Scan for the cell matching the given text and deliver its (x, y) coordinate at center. 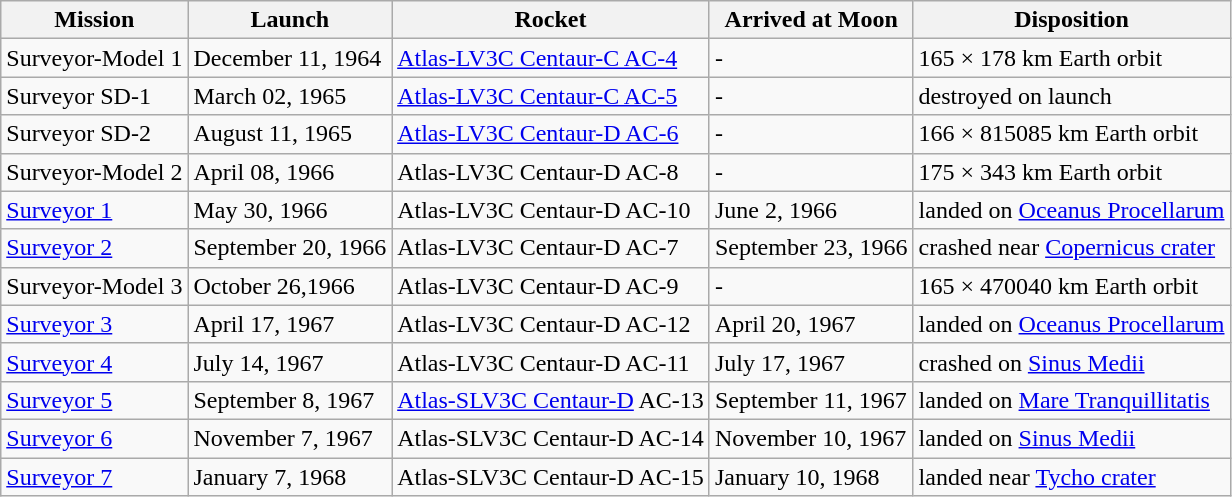
January 7, 1968 (290, 477)
Surveyor 2 (94, 248)
Arrived at Moon (811, 20)
Surveyor 3 (94, 324)
April 20, 1967 (811, 324)
September 23, 1966 (811, 248)
landed on Mare Tranquillitatis (1072, 400)
March 02, 1965 (290, 96)
Atlas-SLV3C Centaur-D AC-14 (551, 438)
September 20, 1966 (290, 248)
January 10, 1968 (811, 477)
April 08, 1966 (290, 172)
Surveyor 7 (94, 477)
Launch (290, 20)
June 2, 1966 (811, 210)
165 × 470040 km Earth orbit (1072, 286)
crashed near Copernicus crater (1072, 248)
Atlas-SLV3C Centaur-D AC-13 (551, 400)
December 11, 1964 (290, 58)
Atlas-SLV3C Centaur-D AC-15 (551, 477)
September 11, 1967 (811, 400)
Atlas-LV3C Centaur-D AC-6 (551, 134)
175 × 343 km Earth orbit (1072, 172)
Surveyor 6 (94, 438)
landed near Tycho crater (1072, 477)
Rocket (551, 20)
Mission (94, 20)
Surveyor SD-1 (94, 96)
Atlas-LV3C Centaur-D AC-7 (551, 248)
Surveyor 5 (94, 400)
165 × 178 km Earth orbit (1072, 58)
Atlas-LV3C Centaur-C AC-4 (551, 58)
November 10, 1967 (811, 438)
Surveyor-Model 2 (94, 172)
Atlas-LV3C Centaur-C AC-5 (551, 96)
Disposition (1072, 20)
Atlas-LV3C Centaur-D AC-12 (551, 324)
Surveyor-Model 1 (94, 58)
Surveyor 4 (94, 362)
Surveyor 1 (94, 210)
October 26,1966 (290, 286)
crashed on Sinus Medii (1072, 362)
Surveyor-Model 3 (94, 286)
Atlas-LV3C Centaur-D AC-11 (551, 362)
September 8, 1967 (290, 400)
Surveyor SD-2 (94, 134)
166 × 815085 km Earth orbit (1072, 134)
landed on Sinus Medii (1072, 438)
July 14, 1967 (290, 362)
August 11, 1965 (290, 134)
November 7, 1967 (290, 438)
Atlas-LV3C Centaur-D AC-10 (551, 210)
destroyed on launch (1072, 96)
April 17, 1967 (290, 324)
May 30, 1966 (290, 210)
Atlas-LV3C Centaur-D AC-8 (551, 172)
Atlas-LV3C Centaur-D AC-9 (551, 286)
July 17, 1967 (811, 362)
